Identify which cell holds the provided text, then report its (X, Y) central coordinate. 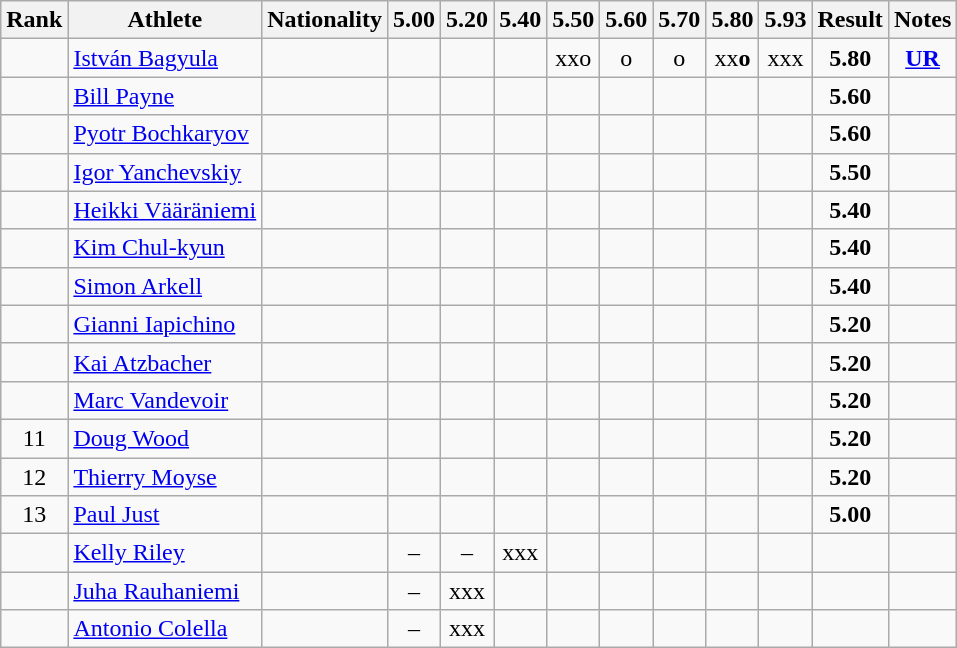
5.70 (680, 20)
István Bagyula (165, 58)
Simon Arkell (165, 286)
5.93 (786, 20)
13 (34, 515)
Rank (34, 20)
Heikki Vääräniemi (165, 210)
Kelly Riley (165, 553)
Doug Wood (165, 438)
Juha Rauhaniemi (165, 591)
UR (922, 58)
Result (850, 20)
Notes (922, 20)
12 (34, 477)
Paul Just (165, 515)
Igor Yanchevskiy (165, 172)
11 (34, 438)
Gianni Iapichino (165, 324)
Pyotr Bochkaryov (165, 134)
Kim Chul-kyun (165, 248)
Nationality (325, 20)
Kai Atzbacher (165, 362)
Athlete (165, 20)
Marc Vandevoir (165, 400)
Antonio Colella (165, 629)
Thierry Moyse (165, 477)
Bill Payne (165, 96)
